Provide the (x, y) coordinate of the cell's center where the given text is located.  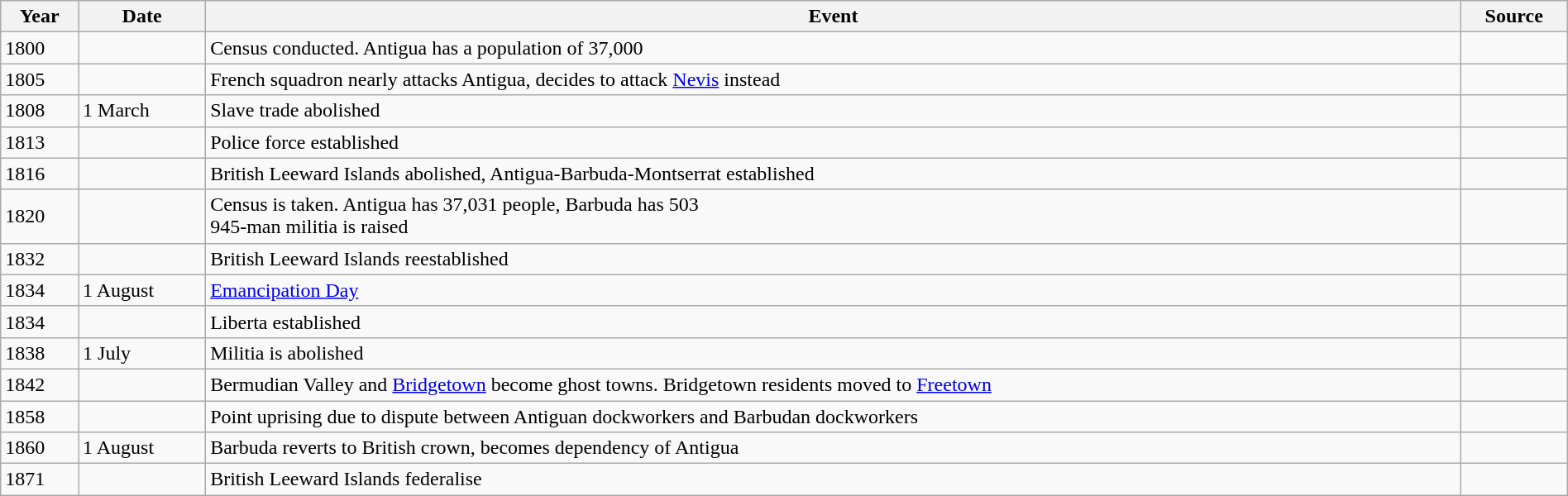
British Leeward Islands federalise (834, 479)
British Leeward Islands abolished, Antigua-Barbuda-Montserrat established (834, 174)
1838 (40, 353)
Source (1513, 17)
1858 (40, 416)
Liberta established (834, 322)
Slave trade abolished (834, 111)
1 July (142, 353)
Point uprising due to dispute between Antiguan dockworkers and Barbudan dockworkers (834, 416)
1 March (142, 111)
1820 (40, 217)
1800 (40, 48)
Bermudian Valley and Bridgetown become ghost towns. Bridgetown residents moved to Freetown (834, 384)
1832 (40, 259)
Emancipation Day (834, 290)
Militia is abolished (834, 353)
Police force established (834, 142)
Census conducted. Antigua has a population of 37,000 (834, 48)
British Leeward Islands reestablished (834, 259)
Census is taken. Antigua has 37,031 people, Barbuda has 503945-man militia is raised (834, 217)
1871 (40, 479)
Barbuda reverts to British crown, becomes dependency of Antigua (834, 448)
French squadron nearly attacks Antigua, decides to attack Nevis instead (834, 79)
1805 (40, 79)
1842 (40, 384)
1816 (40, 174)
1860 (40, 448)
Event (834, 17)
1813 (40, 142)
Year (40, 17)
Date (142, 17)
1808 (40, 111)
